For the text-containing cell, return its midpoint in (X, Y) coordinate format. 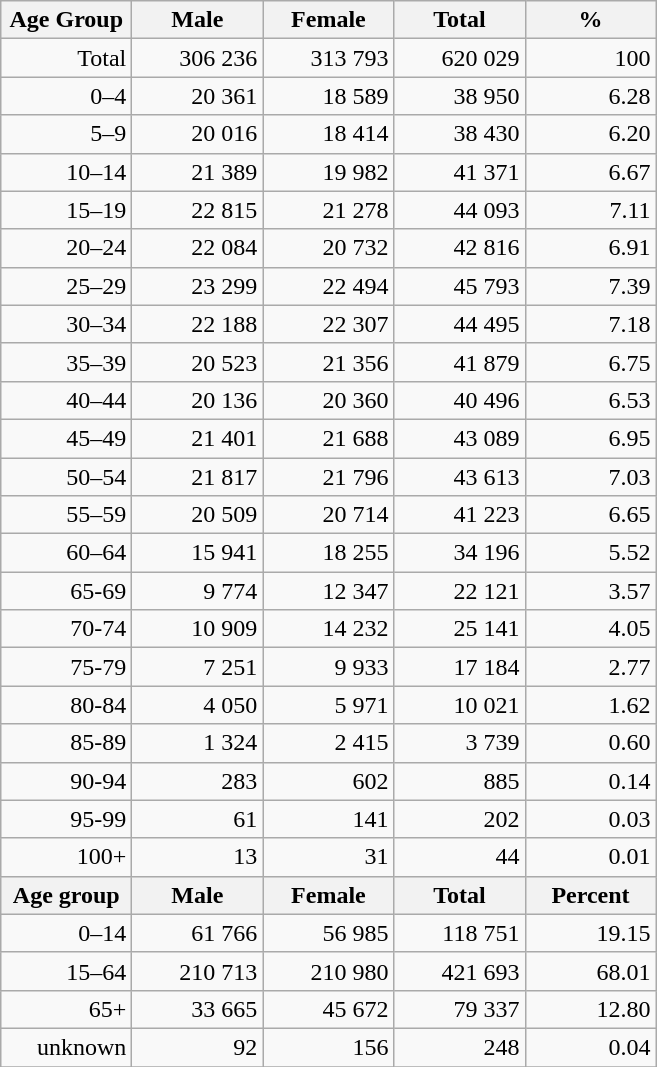
6.67 (590, 172)
68.01 (590, 971)
45 793 (460, 286)
35–39 (66, 362)
21 796 (328, 477)
43 089 (460, 438)
75-79 (66, 667)
85-89 (66, 743)
92 (198, 1047)
22 188 (198, 324)
100 (590, 58)
5.52 (590, 553)
20–24 (66, 248)
41 879 (460, 362)
55–59 (66, 515)
202 (460, 819)
45–49 (66, 438)
6.20 (590, 134)
6.28 (590, 96)
61 (198, 819)
40–44 (66, 400)
56 985 (328, 933)
20 523 (198, 362)
9 774 (198, 591)
13 (198, 857)
17 184 (460, 667)
22 307 (328, 324)
0.14 (590, 781)
80-84 (66, 705)
210 980 (328, 971)
306 236 (198, 58)
7 251 (198, 667)
65-69 (66, 591)
95-99 (66, 819)
41 371 (460, 172)
421 693 (460, 971)
4 050 (198, 705)
19.15 (590, 933)
5 971 (328, 705)
44 (460, 857)
2 415 (328, 743)
65+ (66, 1009)
70-74 (66, 629)
3.57 (590, 591)
7.03 (590, 477)
12.80 (590, 1009)
7.39 (590, 286)
22 494 (328, 286)
2.77 (590, 667)
41 223 (460, 515)
4.05 (590, 629)
0–14 (66, 933)
42 816 (460, 248)
20 509 (198, 515)
23 299 (198, 286)
21 401 (198, 438)
118 751 (460, 933)
15–64 (66, 971)
0.04 (590, 1047)
10–14 (66, 172)
14 232 (328, 629)
7.11 (590, 210)
0.60 (590, 743)
44 093 (460, 210)
79 337 (460, 1009)
30–34 (66, 324)
18 589 (328, 96)
Age group (66, 895)
1.62 (590, 705)
5–9 (66, 134)
10 909 (198, 629)
6.91 (590, 248)
7.18 (590, 324)
60–64 (66, 553)
38 430 (460, 134)
20 714 (328, 515)
18 255 (328, 553)
9 933 (328, 667)
15–19 (66, 210)
12 347 (328, 591)
25 141 (460, 629)
40 496 (460, 400)
61 766 (198, 933)
283 (198, 781)
20 360 (328, 400)
620 029 (460, 58)
22 084 (198, 248)
0.01 (590, 857)
6.53 (590, 400)
Age Group (66, 20)
% (590, 20)
unknown (66, 1047)
50–54 (66, 477)
0–4 (66, 96)
21 356 (328, 362)
33 665 (198, 1009)
6.75 (590, 362)
141 (328, 819)
10 021 (460, 705)
210 713 (198, 971)
156 (328, 1047)
43 613 (460, 477)
90-94 (66, 781)
21 817 (198, 477)
45 672 (328, 1009)
31 (328, 857)
3 739 (460, 743)
22 121 (460, 591)
44 495 (460, 324)
100+ (66, 857)
885 (460, 781)
20 732 (328, 248)
Percent (590, 895)
602 (328, 781)
25–29 (66, 286)
6.65 (590, 515)
38 950 (460, 96)
15 941 (198, 553)
20 361 (198, 96)
313 793 (328, 58)
19 982 (328, 172)
21 278 (328, 210)
34 196 (460, 553)
22 815 (198, 210)
1 324 (198, 743)
21 688 (328, 438)
248 (460, 1047)
18 414 (328, 134)
0.03 (590, 819)
21 389 (198, 172)
20 136 (198, 400)
6.95 (590, 438)
20 016 (198, 134)
